Extract the [x, y] coordinate from the center of the cell holding the provided text.  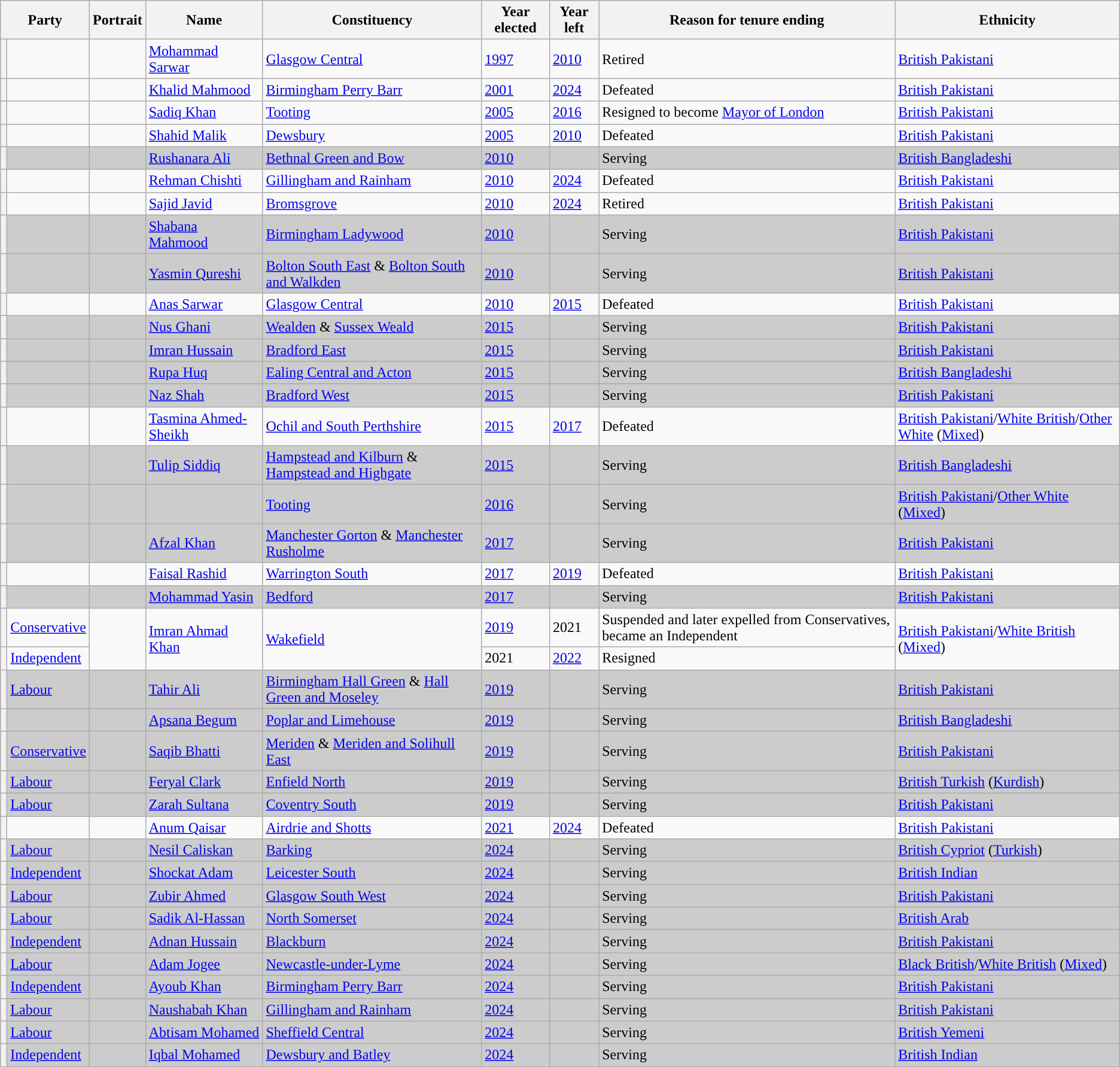
1997 [516, 59]
Naz Shah [204, 396]
British Cypriot (Turkish) [1008, 850]
Sadiq Khan [204, 113]
Enfield North [372, 782]
North Somerset [372, 919]
Sheffield Central [372, 1032]
Constituency [372, 20]
Wealden & Sussex Weald [372, 327]
Zarah Sultana [204, 804]
Airdrie and Shotts [372, 828]
British Pakistani/Other White (Mixed) [1008, 504]
Feryal Clark [204, 782]
Abtisam Mohamed [204, 1032]
Reason for tenure ending [747, 20]
Resigned [747, 658]
Leicester South [372, 873]
Black British/White British (Mixed) [1008, 964]
Wakefield [372, 639]
Naushabah Khan [204, 1010]
Tasmina Ahmed-Sheikh [204, 426]
Poplar and Limehouse [372, 720]
Birmingham Ladywood [372, 235]
Bradford West [372, 396]
Adam Jogee [204, 964]
Shabana Mahmood [204, 235]
Mohammad Sarwar [204, 59]
Meriden & Meriden and Solihull East [372, 750]
Mohammad Yasin [204, 597]
Tulip Siddiq [204, 466]
Shockat Adam [204, 873]
Bradford East [372, 350]
Suspended and later expelled from Conservatives, became an Independent [747, 627]
British Arab [1008, 919]
Bedford [372, 597]
Nesil Caliskan [204, 850]
British Yemeni [1008, 1032]
Zubir Ahmed [204, 896]
Coventry South [372, 804]
Ethnicity [1008, 20]
Imran Ahmad Khan [204, 639]
Bolton South East & Bolton South and Walkden [372, 273]
Portrait [118, 20]
British Pakistani/White British/Other White (Mixed) [1008, 426]
Sajid Javid [204, 203]
Tahir Ali [204, 689]
British Turkish (Kurdish) [1008, 782]
Year elected [516, 20]
British Pakistani/White British (Mixed) [1008, 639]
Bethnal Green and Bow [372, 158]
Saqib Bhatti [204, 750]
Dewsbury [372, 135]
Party [45, 20]
Warrington South [372, 574]
2022 [574, 658]
Ealing Central and Acton [372, 373]
Glasgow South West [372, 896]
Ochil and South Perthshire [372, 426]
Rushanara Ali [204, 158]
Blackburn [372, 941]
Birmingham Hall Green & Hall Green and Moseley [372, 689]
Iqbal Mohamed [204, 1055]
Adnan Hussain [204, 941]
Faisal Rashid [204, 574]
Khalid Mahmood [204, 90]
Dewsbury and Batley [372, 1055]
Resigned to become Mayor of London [747, 113]
Rehman Chishti [204, 181]
Apsana Begum [204, 720]
Hampstead and Kilburn & Hampstead and Highgate [372, 466]
Nus Ghani [204, 327]
2001 [516, 90]
Newcastle-under-Lyme [372, 964]
Anas Sarwar [204, 304]
Bromsgrove [372, 203]
Yasmin Qureshi [204, 273]
Anum Qaisar [204, 828]
Imran Hussain [204, 350]
Rupa Huq [204, 373]
Ayoub Khan [204, 987]
Name [204, 20]
Shahid Malik [204, 135]
Year left [574, 20]
Barking [372, 850]
Afzal Khan [204, 543]
Manchester Gorton & Manchester Rusholme [372, 543]
Sadik Al-Hassan [204, 919]
